Locate the cell with the specified text and output its [X, Y] center coordinate. 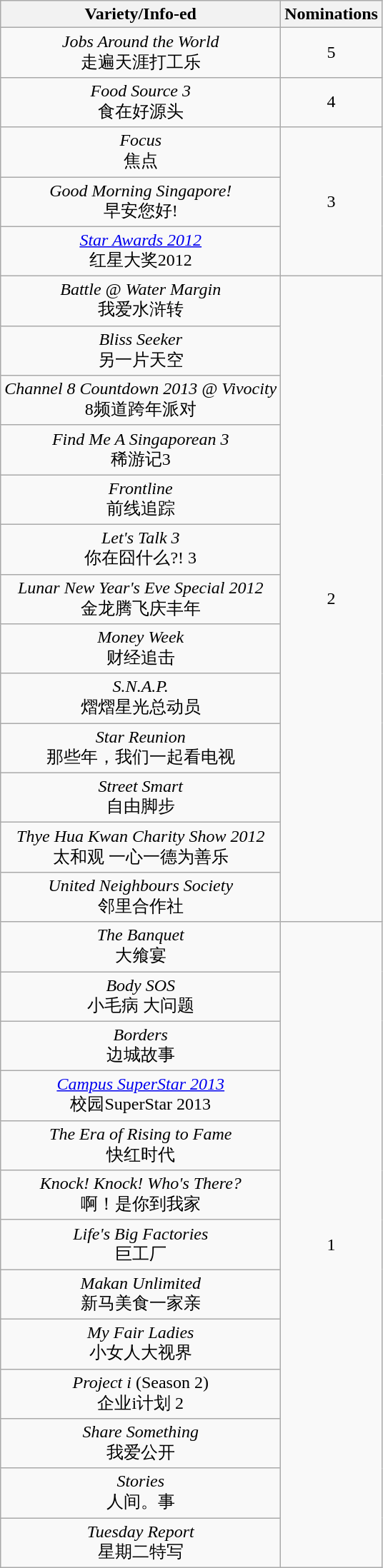
The Banquet 大飨宴 [141, 947]
Tuesday Report 星期二特写 [141, 1543]
5 [332, 53]
Body SOS 小毛病 大问题 [141, 996]
Focus 焦点 [141, 152]
Lunar New Year's Eve Special 2012 金龙腾飞庆丰年 [141, 599]
Bliss Seeker 另一片天空 [141, 351]
Channel 8 Countdown 2013 @ Vivocity 8频道跨年派对 [141, 401]
Makan Unlimited 新马美食一家亲 [141, 1295]
Good Morning Singapore! 早安您好! [141, 202]
Campus SuperStar 2013 校园SuperStar 2013 [141, 1096]
Jobs Around the World 走遍天涯打工乐 [141, 53]
The Era of Rising to Fame 快红时代 [141, 1145]
Project i (Season 2) 企业i计划 2 [141, 1394]
Star Awards 2012 红星大奖2012 [141, 251]
Life's Big Factories 巨工厂 [141, 1245]
My Fair Ladies 小女人大视界 [141, 1344]
3 [332, 201]
1 [332, 1245]
United Neighbours Society 邻里合作社 [141, 897]
Money Week 财经追击 [141, 649]
Find Me A Singaporean 3 稀游记3 [141, 450]
Stories 人间。事 [141, 1493]
S.N.A.P. 熠熠星光总动员 [141, 698]
Borders 边城故事 [141, 1046]
Food Source 3 食在好源头 [141, 102]
Street Smart 自由脚步 [141, 798]
Battle @ Water Margin 我爱水浒转 [141, 301]
Variety/Info-ed [141, 14]
2 [332, 599]
Share Something 我爱公开 [141, 1444]
4 [332, 102]
Knock! Knock! Who's There? 啊！是你到我家 [141, 1195]
Frontline 前线追踪 [141, 500]
Let's Talk 3 你在囧什么?! 3 [141, 549]
Nominations [332, 14]
Star Reunion 那些年，我们一起看电视 [141, 748]
Thye Hua Kwan Charity Show 2012 太和观 一心一德为善乐 [141, 848]
